From the cell containing the given text, extract its center point as (x, y) coordinate. 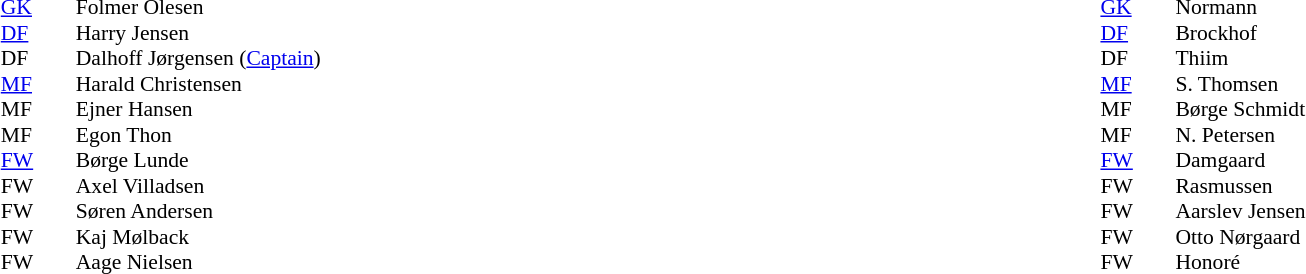
Egon Thon (198, 135)
S. Thomsen (1240, 84)
Søren Andersen (198, 211)
Thiim (1240, 59)
Børge Schmidt (1240, 109)
Børge Lunde (198, 161)
Kaj Mølback (198, 237)
Damgaard (1240, 161)
Aarslev Jensen (1240, 211)
Brockhof (1240, 33)
Axel Villadsen (198, 186)
Harald Christensen (198, 84)
Dalhoff Jørgensen (Captain) (198, 59)
Rasmussen (1240, 186)
Otto Nørgaard (1240, 237)
Ejner Hansen (198, 109)
N. Petersen (1240, 135)
Harry Jensen (198, 33)
